Capture the cell that displays the provided text and extract its [x, y] central coordinate. 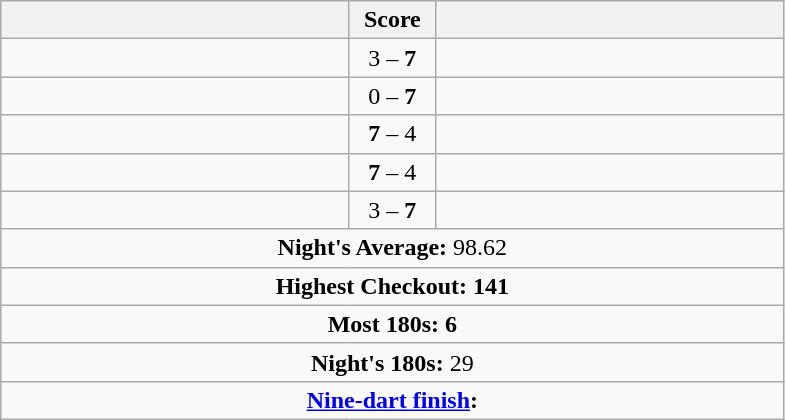
Night's Average: 98.62 [392, 248]
Most 180s: 6 [392, 324]
Highest Checkout: 141 [392, 286]
0 – 7 [392, 96]
Score [392, 20]
Nine-dart finish: [392, 400]
Night's 180s: 29 [392, 362]
